Capture the cell that displays the provided text and extract its [x, y] central coordinate. 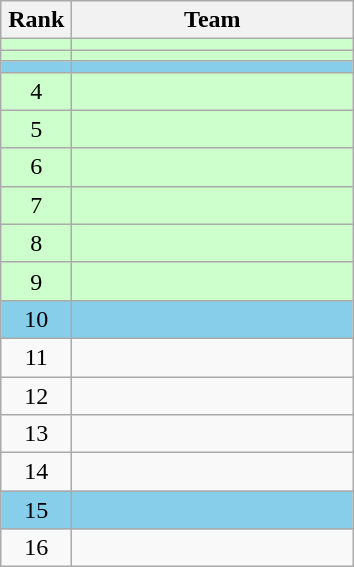
10 [36, 319]
14 [36, 472]
7 [36, 205]
12 [36, 395]
Team [212, 20]
4 [36, 91]
5 [36, 129]
Rank [36, 20]
6 [36, 167]
11 [36, 357]
15 [36, 510]
9 [36, 281]
8 [36, 243]
13 [36, 434]
16 [36, 548]
